Locate the cell with the specified text and output its [X, Y] center coordinate. 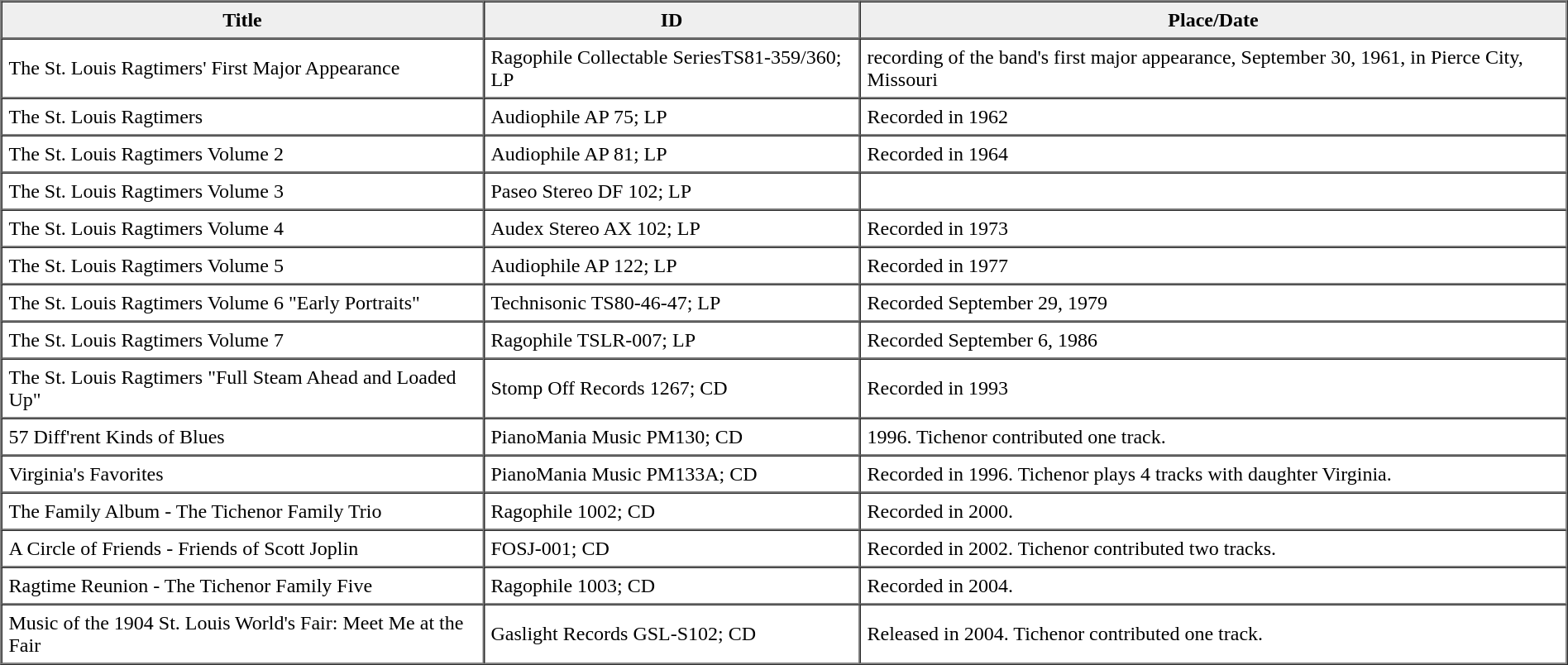
57 Diff'rent Kinds of Blues [243, 437]
Recorded in 2000. [1212, 511]
1996. Tichenor contributed one track. [1212, 437]
The St. Louis Ragtimers [243, 116]
A Circle of Friends - Friends of Scott Joplin [243, 548]
Released in 2004. Tichenor contributed one track. [1212, 634]
The St. Louis Ragtimers Volume 6 "Early Portraits" [243, 303]
The St. Louis Ragtimers Volume 7 [243, 339]
Ragophile TSLR-007; LP [672, 339]
Stomp Off Records 1267; CD [672, 389]
Ragophile 1002; CD [672, 511]
Gaslight Records GSL-S102; CD [672, 634]
The Family Album - The Tichenor Family Trio [243, 511]
FOSJ-001; CD [672, 548]
Recorded in 1973 [1212, 228]
Ragophile 1003; CD [672, 586]
Title [243, 20]
Ragophile Collectable SeriesTS81-359/360; LP [672, 68]
ID [672, 20]
The St. Louis Ragtimers Volume 4 [243, 228]
Technisonic TS80-46-47; LP [672, 303]
Virginia's Favorites [243, 473]
Recorded in 1962 [1212, 116]
recording of the band's first major appearance, September 30, 1961, in Pierce City, Missouri [1212, 68]
PianoMania Music PM130; CD [672, 437]
Recorded in 2004. [1212, 586]
Recorded in 2002. Tichenor contributed two tracks. [1212, 548]
Recorded September 6, 1986 [1212, 339]
The St. Louis Ragtimers Volume 5 [243, 265]
Music of the 1904 St. Louis World's Fair: Meet Me at the Fair [243, 634]
Paseo Stereo DF 102; LP [672, 190]
Recorded in 1964 [1212, 154]
The St. Louis Ragtimers "Full Steam Ahead and Loaded Up" [243, 389]
Recorded in 1996. Tichenor plays 4 tracks with daughter Virginia. [1212, 473]
The St. Louis Ragtimers Volume 2 [243, 154]
Place/Date [1212, 20]
The St. Louis Ragtimers Volume 3 [243, 190]
Audex Stereo AX 102; LP [672, 228]
Recorded in 1977 [1212, 265]
Recorded in 1993 [1212, 389]
Ragtime Reunion - The Tichenor Family Five [243, 586]
Audiophile AP 81; LP [672, 154]
Recorded September 29, 1979 [1212, 303]
Audiophile AP 75; LP [672, 116]
Audiophile AP 122; LP [672, 265]
The St. Louis Ragtimers' First Major Appearance [243, 68]
PianoMania Music PM133A; CD [672, 473]
